Extract the (x, y) coordinate from the center of the cell holding the provided text.  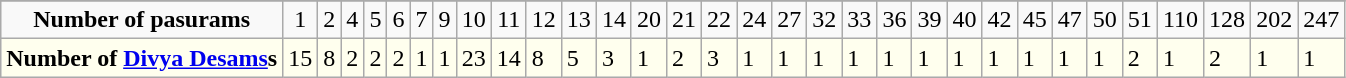
110 (1180, 20)
45 (1034, 20)
247 (1322, 20)
12 (544, 20)
9 (444, 20)
50 (1104, 20)
36 (894, 20)
202 (1274, 20)
33 (860, 20)
24 (754, 20)
13 (578, 20)
40 (964, 20)
7 (422, 20)
22 (720, 20)
39 (930, 20)
20 (648, 20)
Number of pasurams (142, 20)
128 (1228, 20)
32 (824, 20)
Number of Divya Desamss (142, 58)
4 (352, 20)
47 (1070, 20)
6 (398, 20)
23 (474, 58)
10 (474, 20)
51 (1140, 20)
11 (508, 20)
21 (684, 20)
27 (790, 20)
15 (300, 58)
42 (1000, 20)
